Locate the cell with the specified text and output its (X, Y) center coordinate. 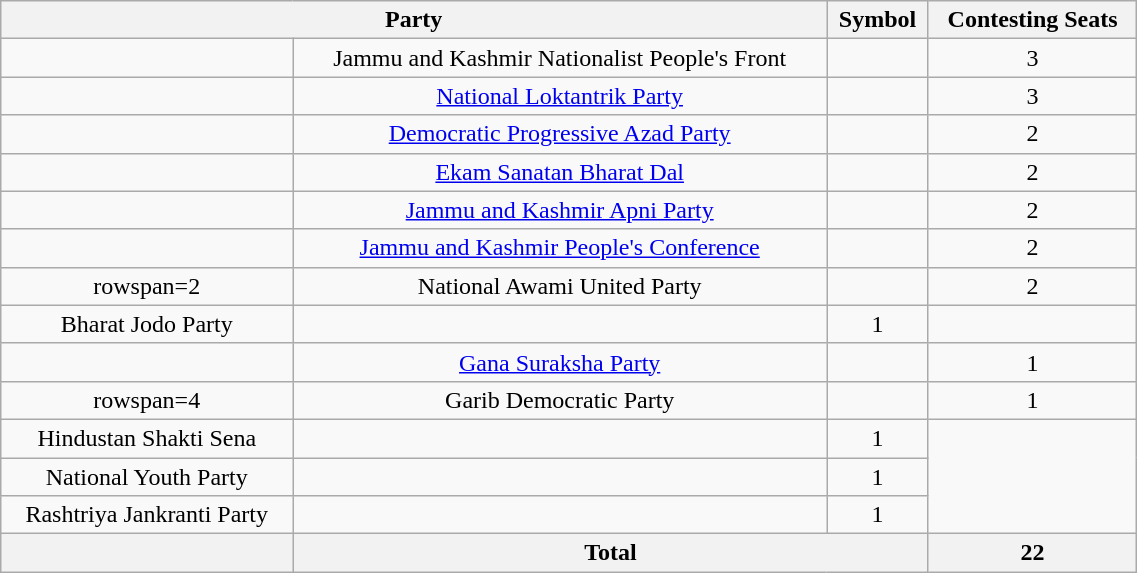
National Awami United Party (560, 286)
Jammu and Kashmir People's Conference (560, 248)
National Loktantrik Party (560, 96)
Gana Suraksha Party (560, 362)
rowspan=4 (147, 400)
Symbol (878, 20)
rowspan=2 (147, 286)
Jammu and Kashmir Nationalist People's Front (560, 58)
National Youth Party (147, 477)
Party (414, 20)
Ekam Sanatan Bharat Dal (560, 172)
Democratic Progressive Azad Party (560, 134)
Jammu and Kashmir Apni Party (560, 210)
22 (1032, 553)
Rashtriya Jankranti Party (147, 515)
Contesting Seats (1032, 20)
Total (611, 553)
Hindustan Shakti Sena (147, 438)
Garib Democratic Party (560, 400)
Bharat Jodo Party (147, 324)
